Find where the given text appears and provide that cell's center as (x, y) coordinate. 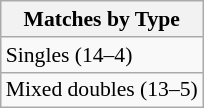
Matches by Type (102, 19)
Singles (14–4) (102, 55)
Mixed doubles (13–5) (102, 90)
